Locate the cell with the specified text and output its [X, Y] center coordinate. 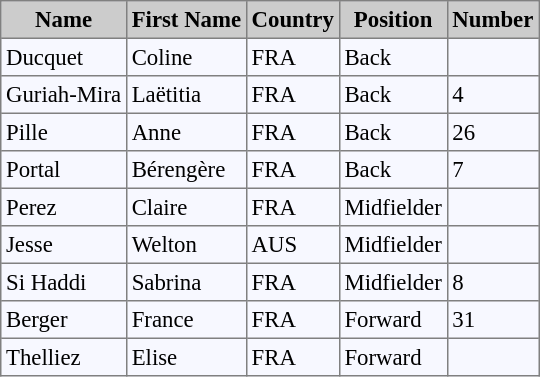
Welton [186, 245]
Position [393, 20]
Laëtitia [186, 95]
Thelliez [64, 357]
Bérengère [186, 170]
Pille [64, 132]
Elise [186, 357]
Number [493, 20]
Ducquet [64, 57]
8 [493, 282]
26 [493, 132]
4 [493, 95]
Anne [186, 132]
AUS [292, 245]
7 [493, 170]
Country [292, 20]
Portal [64, 170]
First Name [186, 20]
Name [64, 20]
France [186, 320]
Jesse [64, 245]
Berger [64, 320]
Guriah-Mira [64, 95]
Si Haddi [64, 282]
Sabrina [186, 282]
Perez [64, 207]
31 [493, 320]
Coline [186, 57]
Claire [186, 207]
